For the text-containing cell, return its midpoint in (X, Y) coordinate format. 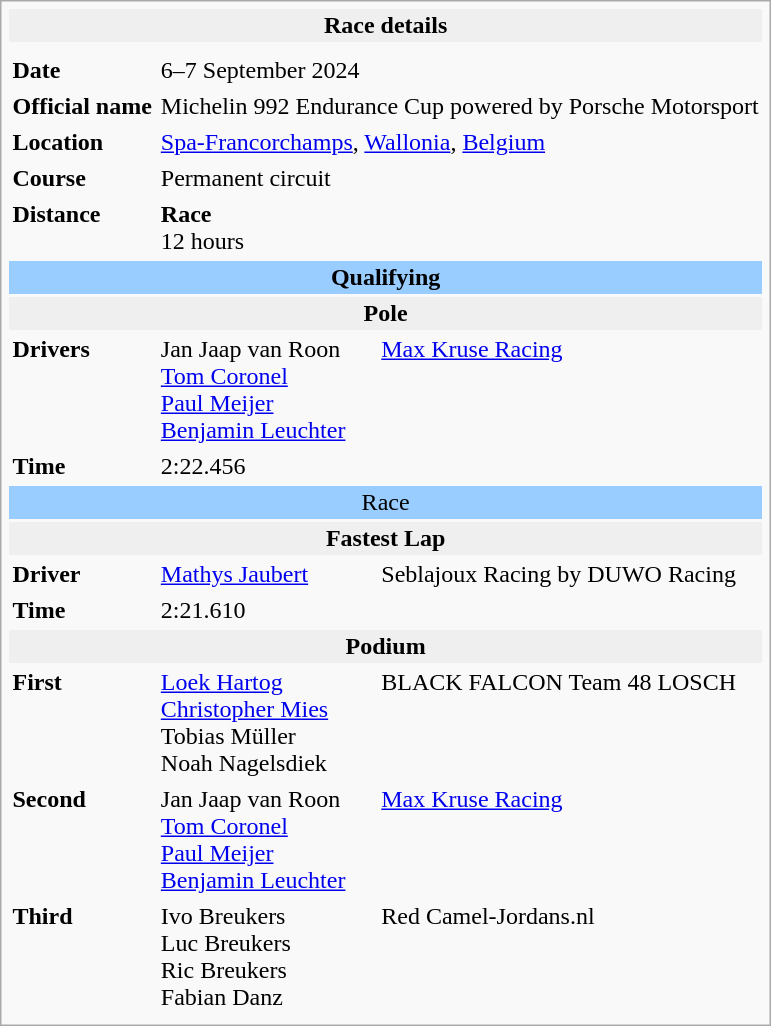
Loek Hartog Christopher Mies Tobias Müller Noah Nagelsdiek (266, 723)
Permanent circuit (460, 178)
Location (82, 142)
BLACK FALCON Team 48 LOSCH (570, 723)
Qualifying (386, 278)
Race12 hours (460, 228)
Ivo Breukers Luc Breukers Ric Breukers Fabian Danz (266, 957)
Date (82, 70)
Fastest Lap (386, 538)
Pole (386, 314)
Spa-Francorchamps, Wallonia, Belgium (460, 142)
Distance (82, 228)
Red Camel-Jordans.nl (570, 957)
Mathys Jaubert (266, 574)
2:22.456 (460, 466)
Third (82, 957)
Race details (386, 26)
Official name (82, 106)
6–7 September 2024 (266, 70)
Michelin 992 Endurance Cup powered by Porsche Motorsport (460, 106)
Drivers (82, 390)
Course (82, 178)
Seblajoux Racing by DUWO Racing (570, 574)
Podium (386, 646)
Driver (82, 574)
Second (82, 840)
Race (386, 502)
First (82, 723)
2:21.610 (460, 610)
